Locate the cell with the specified text and output its [X, Y] center coordinate. 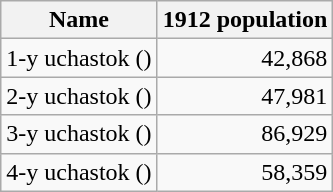
Name [79, 20]
3-y uchastok () [79, 134]
86,929 [245, 134]
1-y uchastok () [79, 58]
2-y uchastok () [79, 96]
1912 population [245, 20]
58,359 [245, 172]
42,868 [245, 58]
47,981 [245, 96]
4-y uchastok () [79, 172]
